Provide the (X, Y) coordinate of the cell's center where the given text is located.  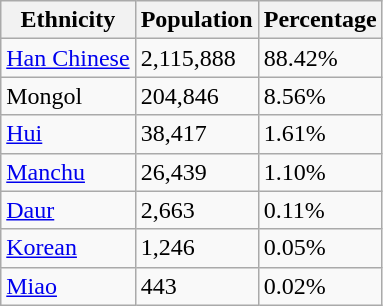
Mongol (68, 96)
1.10% (320, 172)
Manchu (68, 172)
38,417 (196, 134)
2,663 (196, 210)
1.61% (320, 134)
443 (196, 286)
0.02% (320, 286)
Hui (68, 134)
1,246 (196, 248)
0.05% (320, 248)
Daur (68, 210)
Ethnicity (68, 20)
Percentage (320, 20)
8.56% (320, 96)
Han Chinese (68, 58)
2,115,888 (196, 58)
88.42% (320, 58)
Korean (68, 248)
Miao (68, 286)
0.11% (320, 210)
26,439 (196, 172)
204,846 (196, 96)
Population (196, 20)
